For the text-containing cell, return its midpoint in [X, Y] coordinate format. 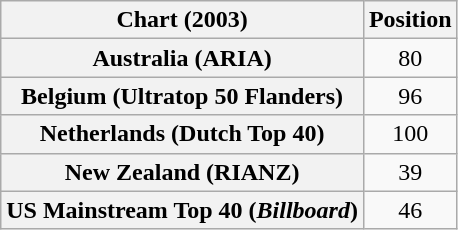
Netherlands (Dutch Top 40) [182, 134]
46 [410, 210]
Australia (ARIA) [182, 58]
96 [410, 96]
Position [410, 20]
39 [410, 172]
Belgium (Ultratop 50 Flanders) [182, 96]
US Mainstream Top 40 (Billboard) [182, 210]
Chart (2003) [182, 20]
100 [410, 134]
80 [410, 58]
New Zealand (RIANZ) [182, 172]
